Detect which cell encompasses the target text, then output its [x, y] center coordinate. 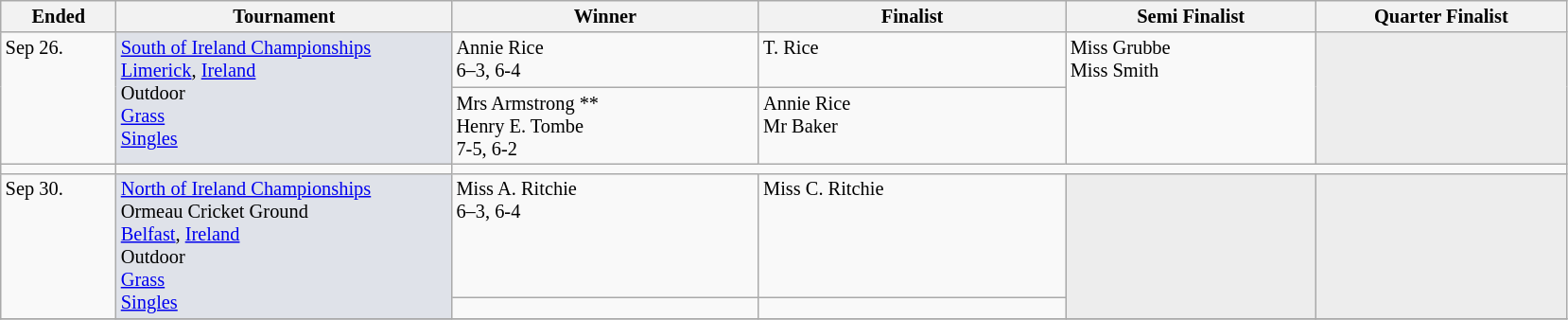
Sep 30. [59, 246]
Annie Rice 6–3, 6-4 [605, 60]
Miss Grubbe Miss Smith [1192, 98]
Tournament [284, 16]
T. Rice [912, 60]
Annie Rice Mr Baker [912, 126]
South of Ireland ChampionshipsLimerick, IrelandOutdoorGrassSingles [284, 98]
Quarter Finalist [1441, 16]
Miss C. Ritchie [912, 236]
Ended [59, 16]
Winner [605, 16]
Finalist [912, 16]
North of Ireland ChampionshipsOrmeau Cricket GroundBelfast, IrelandOutdoorGrassSingles [284, 246]
Sep 26. [59, 98]
Miss A. Ritchie 6–3, 6-4 [605, 236]
Semi Finalist [1192, 16]
Mrs Armstrong ** Henry E. Tombe7-5, 6-2 [605, 126]
